Return (x, y) of the center of cell containing provided text 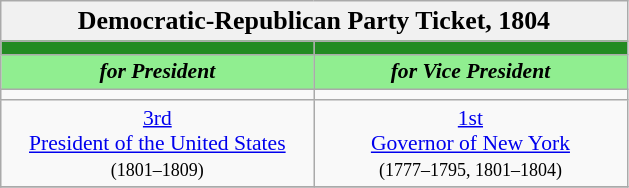
Democratic-Republican Party Ticket, 1804 (314, 21)
for Vice President (470, 72)
for President (158, 72)
3rdPresident of the United States(1801–1809) (158, 144)
1stGovernor of New York(1777–1795, 1801–1804) (470, 144)
